Extract the (X, Y) coordinate from the center of the cell holding the provided text.  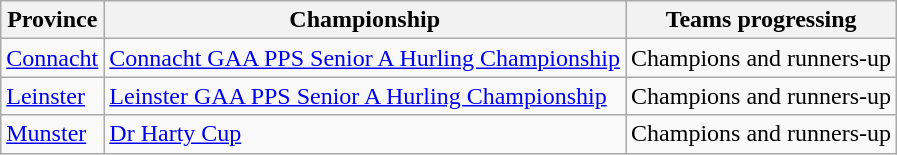
Province (52, 20)
Leinster (52, 96)
Teams progressing (762, 20)
Munster (52, 134)
Connacht GAA PPS Senior A Hurling Championship (365, 58)
Championship (365, 20)
Dr Harty Cup (365, 134)
Leinster GAA PPS Senior A Hurling Championship (365, 96)
Connacht (52, 58)
